Search for the cell housing the specified text and yield its (X, Y) center coordinate. 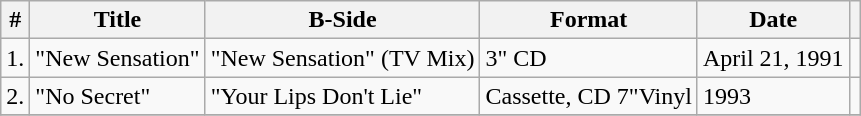
"New Sensation" (118, 58)
1993 (773, 96)
April 21, 1991 (773, 58)
1. (16, 58)
Title (118, 20)
Format (588, 20)
# (16, 20)
2. (16, 96)
"No Secret" (118, 96)
"Your Lips Don't Lie" (342, 96)
Date (773, 20)
B-Side (342, 20)
3" CD (588, 58)
"New Sensation" (TV Mix) (342, 58)
Cassette, CD 7"Vinyl (588, 96)
